Detect which cell encompasses the target text, then output its [X, Y] center coordinate. 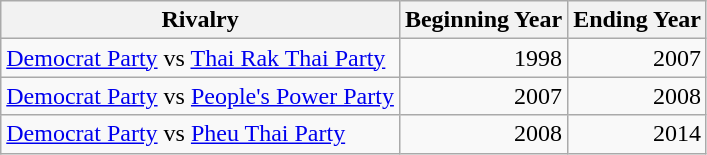
1998 [483, 58]
Beginning Year [483, 20]
Democrat Party vs People's Power Party [200, 96]
Democrat Party vs Pheu Thai Party [200, 134]
Ending Year [638, 20]
Rivalry [200, 20]
2014 [638, 134]
Democrat Party vs Thai Rak Thai Party [200, 58]
